Extract the [X, Y] coordinate from the center of the cell holding the provided text.  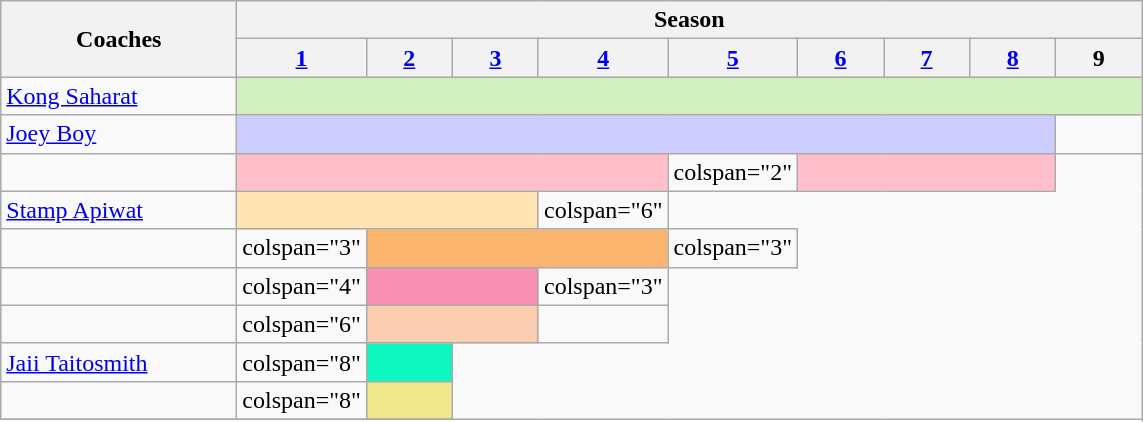
2 [409, 58]
5 [733, 58]
colspan="2" [733, 172]
Joey Boy [119, 134]
Coaches [119, 39]
4 [603, 58]
Stamp Apiwat [119, 210]
7 [927, 58]
8 [1013, 58]
3 [495, 58]
1 [302, 58]
Kong Saharat [119, 96]
Season [690, 20]
colspan="4" [302, 286]
Jaii Taitosmith [119, 362]
6 [840, 58]
9 [1099, 58]
